Extract the (x, y) coordinate from the center of the cell holding the provided text.  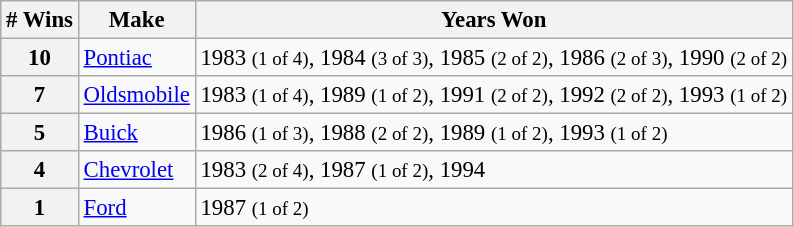
1987 (1 of 2) (494, 208)
1983 (1 of 4), 1989 (1 of 2), 1991 (2 of 2), 1992 (2 of 2), 1993 (1 of 2) (494, 95)
1983 (2 of 4), 1987 (1 of 2), 1994 (494, 170)
1986 (1 of 3), 1988 (2 of 2), 1989 (1 of 2), 1993 (1 of 2) (494, 133)
1983 (1 of 4), 1984 (3 of 3), 1985 (2 of 2), 1986 (2 of 3), 1990 (2 of 2) (494, 58)
10 (40, 58)
7 (40, 95)
Ford (136, 208)
Buick (136, 133)
1 (40, 208)
Years Won (494, 20)
Chevrolet (136, 170)
Pontiac (136, 58)
Make (136, 20)
5 (40, 133)
Oldsmobile (136, 95)
4 (40, 170)
# Wins (40, 20)
